Find where the given text appears and provide that cell's center as (X, Y) coordinate. 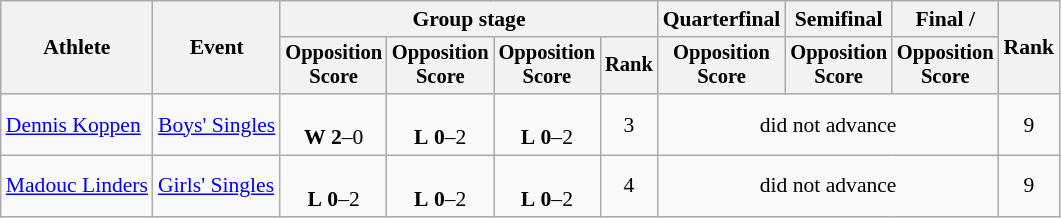
Athlete (77, 48)
Semifinal (838, 19)
Girls' Singles (216, 186)
Madouc Linders (77, 186)
Dennis Koppen (77, 124)
Boys' Singles (216, 124)
Final / (946, 19)
Quarterfinal (722, 19)
Event (216, 48)
Group stage (468, 19)
4 (629, 186)
3 (629, 124)
W 2–0 (334, 124)
